Determine the (x, y) coordinate at the center of the cell enclosing the given text.  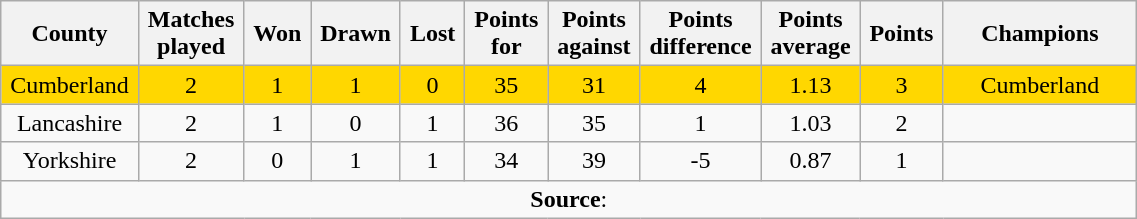
Points difference (700, 34)
Champions (1040, 34)
39 (594, 161)
3 (902, 85)
36 (506, 123)
Lancashire (70, 123)
County (70, 34)
Points against (594, 34)
4 (700, 85)
1.03 (810, 123)
0.87 (810, 161)
Points average (810, 34)
Won (278, 34)
Lost (432, 34)
34 (506, 161)
Drawn (356, 34)
Source: (569, 199)
1.13 (810, 85)
Yorkshire (70, 161)
31 (594, 85)
Points (902, 34)
Points for (506, 34)
Matches played (191, 34)
-5 (700, 161)
